For the text-containing cell, return its midpoint in [x, y] coordinate format. 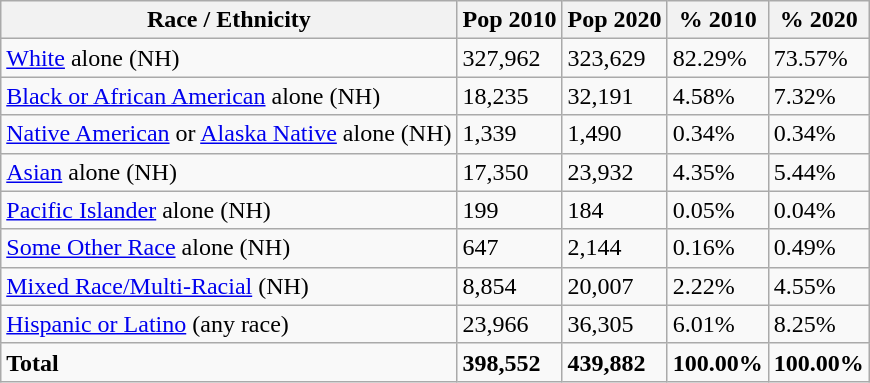
4.55% [818, 286]
Pop 2020 [614, 20]
1,490 [614, 134]
17,350 [510, 172]
Some Other Race alone (NH) [229, 248]
398,552 [510, 362]
82.29% [718, 58]
323,629 [614, 58]
4.35% [718, 172]
73.57% [818, 58]
6.01% [718, 324]
327,962 [510, 58]
7.32% [818, 96]
Native American or Alaska Native alone (NH) [229, 134]
18,235 [510, 96]
36,305 [614, 324]
White alone (NH) [229, 58]
199 [510, 210]
Pop 2010 [510, 20]
647 [510, 248]
0.16% [718, 248]
0.05% [718, 210]
32,191 [614, 96]
1,339 [510, 134]
Race / Ethnicity [229, 20]
23,966 [510, 324]
% 2020 [818, 20]
8.25% [818, 324]
23,932 [614, 172]
Asian alone (NH) [229, 172]
4.58% [718, 96]
184 [614, 210]
Hispanic or Latino (any race) [229, 324]
20,007 [614, 286]
2,144 [614, 248]
8,854 [510, 286]
0.04% [818, 210]
Total [229, 362]
Black or African American alone (NH) [229, 96]
0.49% [818, 248]
5.44% [818, 172]
2.22% [718, 286]
Pacific Islander alone (NH) [229, 210]
% 2010 [718, 20]
439,882 [614, 362]
Mixed Race/Multi-Racial (NH) [229, 286]
